Capture the cell that displays the provided text and extract its [x, y] central coordinate. 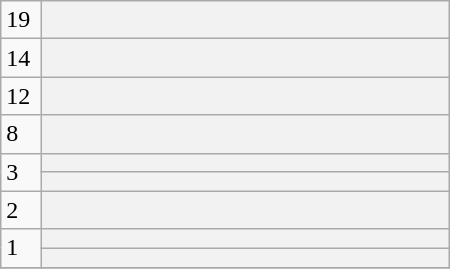
14 [22, 58]
8 [22, 134]
2 [22, 210]
12 [22, 96]
3 [22, 172]
19 [22, 20]
1 [22, 248]
